Pinpoint the cell where the given text exists, returning its (X, Y) midpoint coordinate. 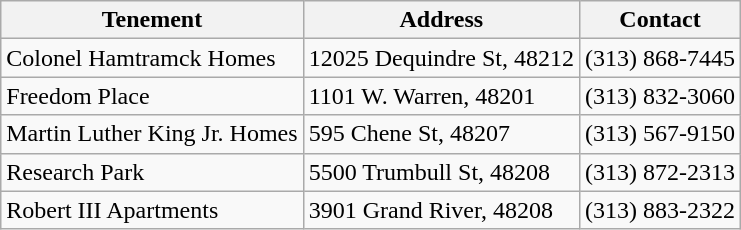
(313) 872-2313 (660, 172)
(313) 567-9150 (660, 134)
(313) 883-2322 (660, 210)
Contact (660, 20)
5500 Trumbull St, 48208 (441, 172)
Robert III Apartments (152, 210)
595 Chene St, 48207 (441, 134)
1101 W. Warren, 48201 (441, 96)
Address (441, 20)
(313) 832-3060 (660, 96)
Research Park (152, 172)
Freedom Place (152, 96)
Martin Luther King Jr. Homes (152, 134)
(313) 868-7445 (660, 58)
Tenement (152, 20)
3901 Grand River, 48208 (441, 210)
12025 Dequindre St, 48212 (441, 58)
Colonel Hamtramck Homes (152, 58)
